Locate the cell with the specified text and output its (X, Y) center coordinate. 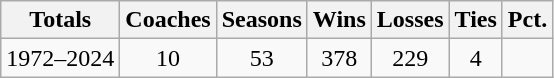
10 (168, 58)
53 (262, 58)
Coaches (168, 20)
378 (339, 58)
1972–2024 (60, 58)
229 (410, 58)
Ties (476, 20)
Totals (60, 20)
Losses (410, 20)
4 (476, 58)
Wins (339, 20)
Seasons (262, 20)
Pct. (527, 20)
